Extract the [X, Y] coordinate from the center of the cell holding the provided text.  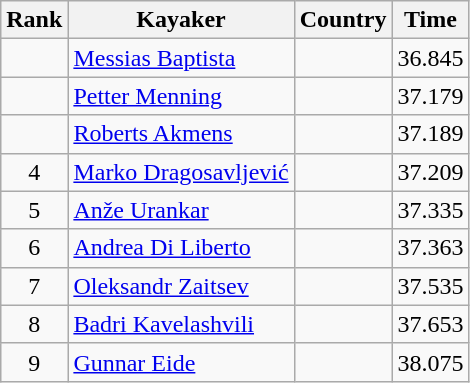
Roberts Akmens [181, 134]
9 [34, 362]
Messias Baptista [181, 58]
37.335 [430, 210]
Gunnar Eide [181, 362]
Petter Menning [181, 96]
6 [34, 248]
Andrea Di Liberto [181, 248]
Rank [34, 20]
7 [34, 286]
36.845 [430, 58]
Anže Urankar [181, 210]
Time [430, 20]
37.653 [430, 324]
38.075 [430, 362]
37.535 [430, 286]
5 [34, 210]
8 [34, 324]
37.189 [430, 134]
Marko Dragosavljević [181, 172]
Country [343, 20]
4 [34, 172]
Kayaker [181, 20]
Oleksandr Zaitsev [181, 286]
37.363 [430, 248]
37.179 [430, 96]
Badri Kavelashvili [181, 324]
37.209 [430, 172]
